Capture the cell that displays the provided text and extract its (X, Y) central coordinate. 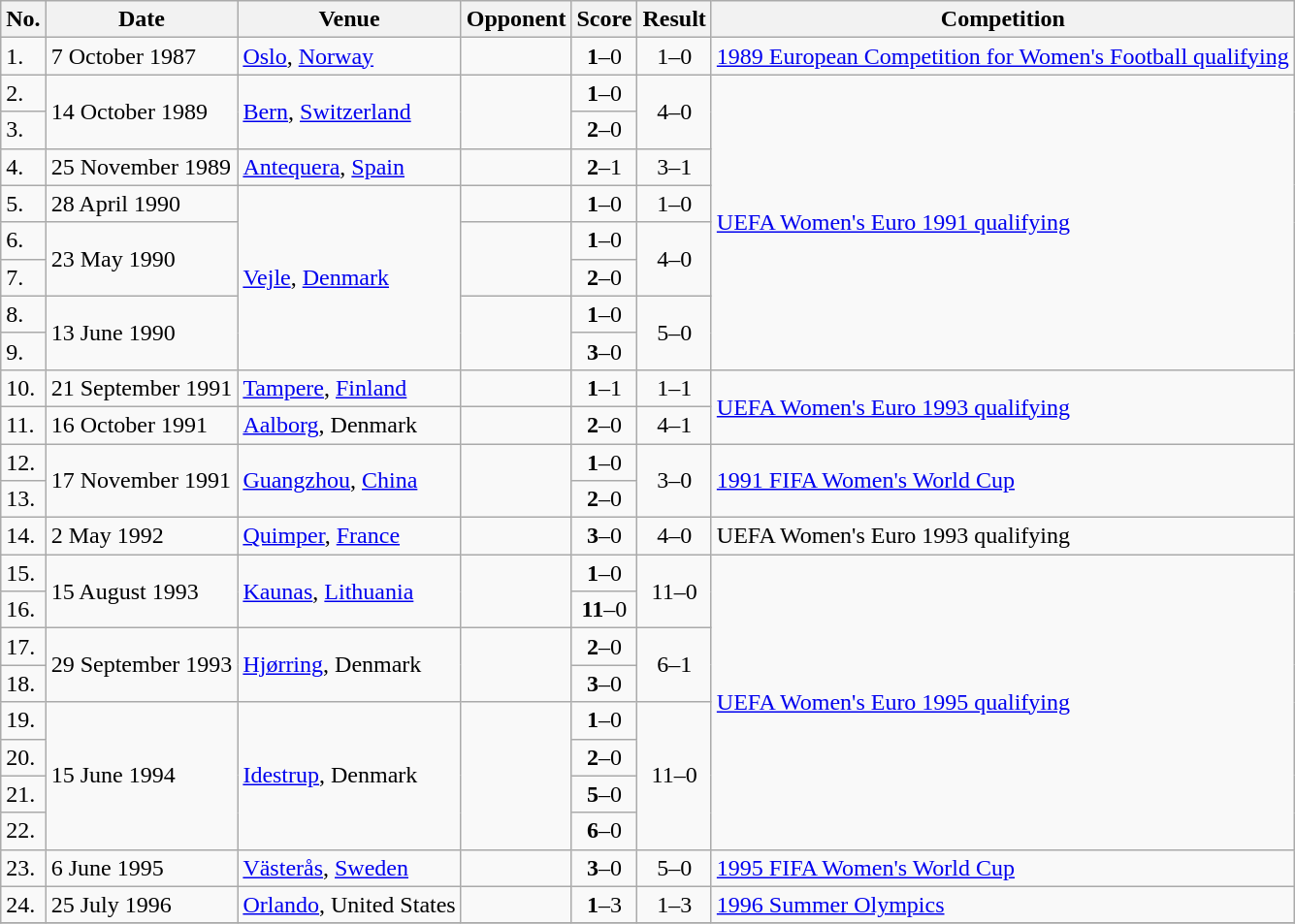
UEFA Women's Euro 1991 qualifying (1003, 222)
17. (23, 647)
18. (23, 684)
Aalborg, Denmark (349, 425)
23. (23, 868)
20. (23, 757)
Venue (349, 19)
28 April 1990 (142, 204)
16. (23, 610)
11. (23, 425)
23 May 1990 (142, 259)
1995 FIFA Women's World Cup (1003, 868)
10. (23, 388)
6–1 (674, 665)
7. (23, 277)
3. (23, 130)
Idestrup, Denmark (349, 776)
1. (23, 56)
3–1 (674, 167)
21. (23, 794)
14. (23, 536)
15. (23, 573)
15 August 1993 (142, 591)
Quimper, France (349, 536)
16 October 1991 (142, 425)
15 June 1994 (142, 776)
12. (23, 462)
Competition (1003, 19)
1996 Summer Olympics (1003, 905)
Vejle, Denmark (349, 277)
No. (23, 19)
4. (23, 167)
14 October 1989 (142, 112)
Guangzhou, China (349, 481)
6–0 (604, 831)
4–1 (674, 425)
Oslo, Norway (349, 56)
1991 FIFA Women's World Cup (1003, 481)
Antequera, Spain (349, 167)
Västerås, Sweden (349, 868)
25 November 1989 (142, 167)
17 November 1991 (142, 481)
25 July 1996 (142, 905)
2 May 1992 (142, 536)
Opponent (516, 19)
22. (23, 831)
Kaunas, Lithuania (349, 591)
5. (23, 204)
UEFA Women's Euro 1995 qualifying (1003, 702)
Result (674, 19)
29 September 1993 (142, 665)
6. (23, 240)
8. (23, 314)
1989 European Competition for Women's Football qualifying (1003, 56)
13. (23, 499)
Hjørring, Denmark (349, 665)
Bern, Switzerland (349, 112)
Score (604, 19)
2–1 (604, 167)
7 October 1987 (142, 56)
13 June 1990 (142, 333)
6 June 1995 (142, 868)
24. (23, 905)
19. (23, 720)
9. (23, 351)
Date (142, 19)
21 September 1991 (142, 388)
2. (23, 93)
Tampere, Finland (349, 388)
Orlando, United States (349, 905)
